Output the (X, Y) coordinate of the center of the cell containing the given text.  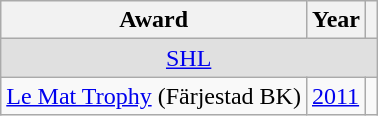
Award (154, 20)
SHL (189, 58)
Le Mat Trophy (Färjestad BK) (154, 96)
Year (336, 20)
2011 (336, 96)
